Find where the given text appears and provide that cell's center as (x, y) coordinate. 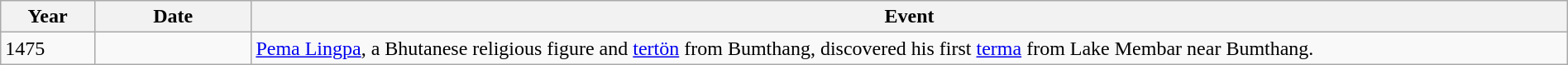
1475 (48, 48)
Pema Lingpa, a Bhutanese religious figure and tertön from Bumthang, discovered his first terma from Lake Membar near Bumthang. (910, 48)
Date (172, 17)
Year (48, 17)
Event (910, 17)
